Determine the (X, Y) coordinate at the center of the cell enclosing the given text.  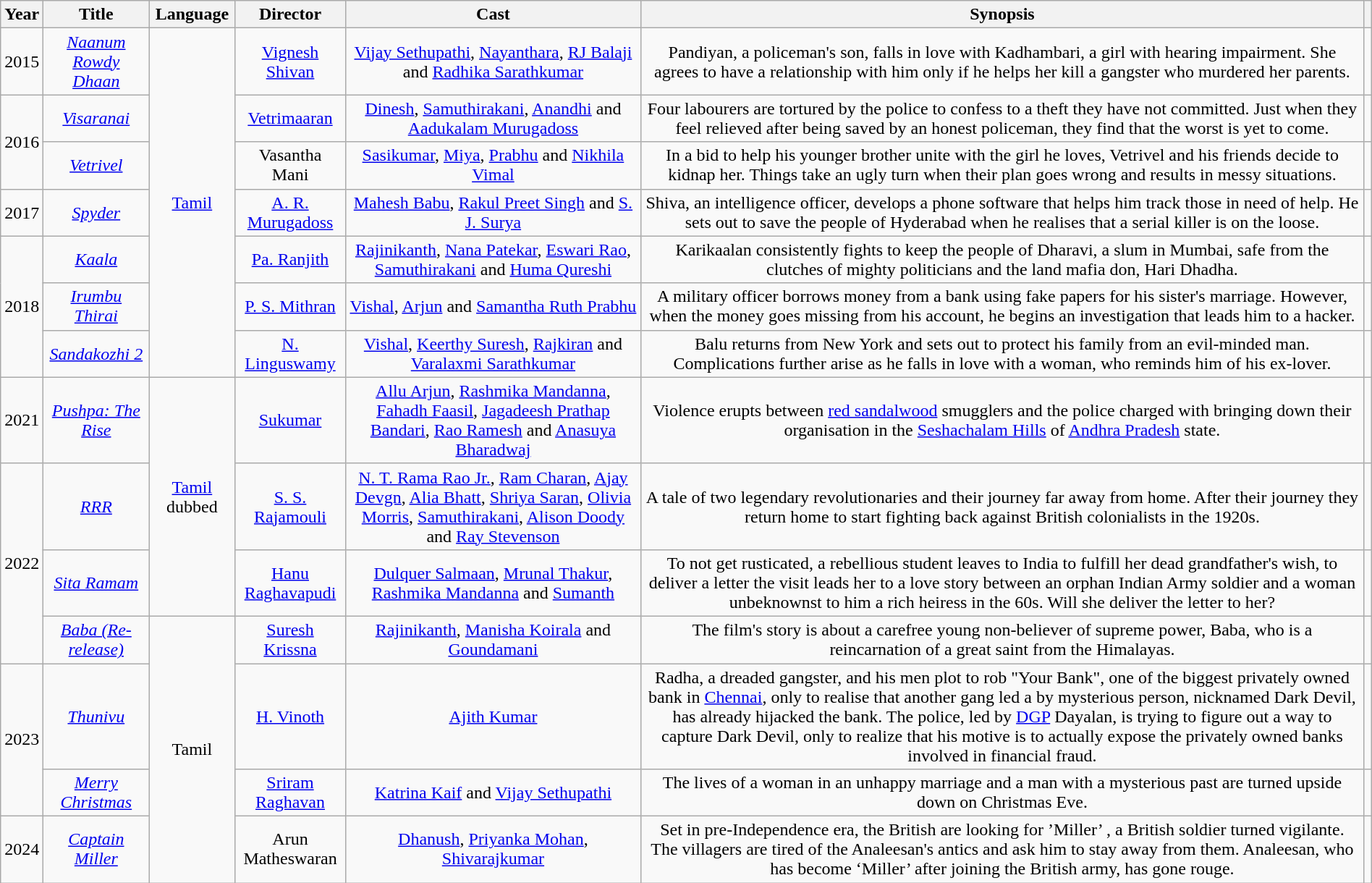
2021 (22, 420)
Hanu Raghavapudi (290, 583)
Thunivu (96, 716)
Vignesh Shivan (290, 62)
Sriram Raghavan (290, 793)
Baba (Re-release) (96, 640)
Title (96, 14)
Rajinikanth, Manisha Koirala and Goundamani (494, 640)
Vetrimaaran (290, 119)
N. T. Rama Rao Jr., Ram Charan, Ajay Devgn, Alia Bhatt, Shriya Saran, Olivia Morris, Samuthirakani, Alison Doody and Ray Stevenson (494, 507)
Director (290, 14)
Rajinikanth, Nana Patekar, Eswari Rao, Samuthirakani and Huma Qureshi (494, 259)
Naanum Rowdy Dhaan (96, 62)
Merry Christmas (96, 793)
Arun Matheswaran (290, 850)
Vijay Sethupathi, Nayanthara, RJ Balaji and Radhika Sarathkumar (494, 62)
RRR (96, 507)
2015 (22, 62)
H. Vinoth (290, 716)
Suresh Krissna (290, 640)
N. Linguswamy (290, 353)
Katrina Kaif and Vijay Sethupathi (494, 793)
Tamil dubbed (192, 497)
Year (22, 14)
Dulquer Salmaan, Mrunal Thakur, Rashmika Mandanna and Sumanth (494, 583)
2024 (22, 850)
Kaala (96, 259)
Ajith Kumar (494, 716)
Dhanush, Priyanka Mohan, Shivarajkumar (494, 850)
Vasantha Mani (290, 165)
2023 (22, 740)
Sasikumar, Miya, Prabhu and Nikhila Vimal (494, 165)
Mahesh Babu, Rakul Preet Singh and S. J. Surya (494, 213)
Spyder (96, 213)
Vishal, Keerthy Suresh, Rajkiran and Varalaxmi Sarathkumar (494, 353)
Sandakozhi 2 (96, 353)
Vetrivel (96, 165)
The film's story is about a carefree young non-believer of supreme power, Baba, who is a reincarnation of a great saint from the Himalayas. (1002, 640)
Sita Ramam (96, 583)
S. S. Rajamouli (290, 507)
P. S. Mithran (290, 307)
Vishal, Arjun and Samantha Ruth Prabhu (494, 307)
2022 (22, 563)
Visaranai (96, 119)
Allu Arjun, Rashmika Mandanna, Fahadh Faasil, Jagadeesh Prathap Bandari, Rao Ramesh and Anasuya Bharadwaj (494, 420)
Synopsis (1002, 14)
2016 (22, 142)
Pushpa: The Rise (96, 420)
A. R. Murugadoss (290, 213)
The lives of a woman in an unhappy marriage and a man with a mysterious past are turned upside down on Christmas Eve. (1002, 793)
2017 (22, 213)
Captain Miller (96, 850)
Dinesh, Samuthirakani, Anandhi and Aadukalam Murugadoss (494, 119)
Cast (494, 14)
Irumbu Thirai (96, 307)
Language (192, 14)
Pa. Ranjith (290, 259)
Sukumar (290, 420)
2018 (22, 307)
